Return [X, Y] of the center of cell containing provided text 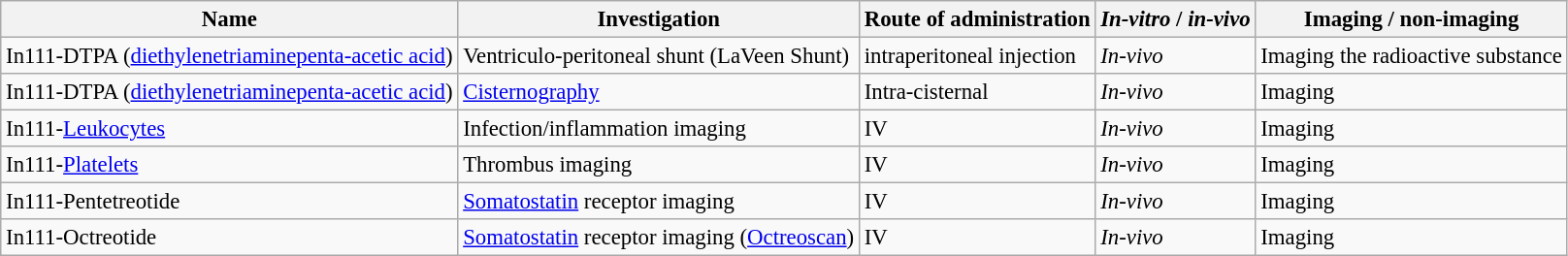
Intra-cisternal [976, 92]
Cisternography [659, 92]
intraperitoneal injection [976, 56]
Thrombus imaging [659, 165]
Investigation [659, 19]
Imaging / non-imaging [1411, 19]
Route of administration [976, 19]
Imaging the radioactive substance [1411, 56]
Name [229, 19]
In111-Platelets [229, 165]
In111-Pentetreotide [229, 202]
In111-Octreotide [229, 238]
Infection/inflammation imaging [659, 129]
In111-Leukocytes [229, 129]
Ventriculo-peritoneal shunt (LaVeen Shunt) [659, 56]
In-vitro / in-vivo [1176, 19]
Somatostatin receptor imaging (Octreoscan) [659, 238]
Somatostatin receptor imaging [659, 202]
